Identify which cell holds the provided text, then report its (X, Y) central coordinate. 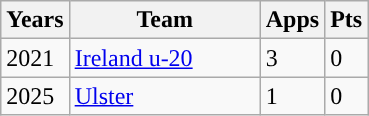
Team (164, 20)
3 (292, 58)
2025 (35, 96)
Years (35, 20)
2021 (35, 58)
Pts (346, 20)
Ulster (164, 96)
1 (292, 96)
Apps (292, 20)
Ireland u-20 (164, 58)
